Output the [x, y] coordinate of the center of the cell containing the given text.  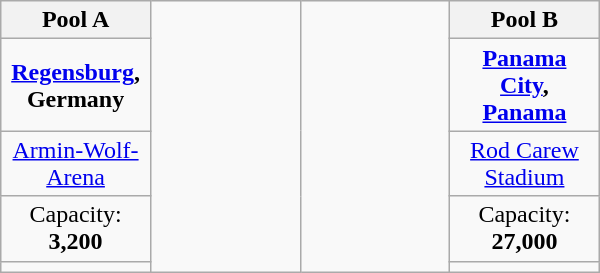
Capacity: 27,000 [525, 228]
Pool A [76, 20]
Armin-Wolf-Arena [76, 164]
Panama City, Panama [525, 85]
Capacity: 3,200 [76, 228]
Pool B [525, 20]
Rod Carew Stadium [525, 164]
Regensburg, Germany [76, 85]
